For the text-containing cell, return its midpoint in (x, y) coordinate format. 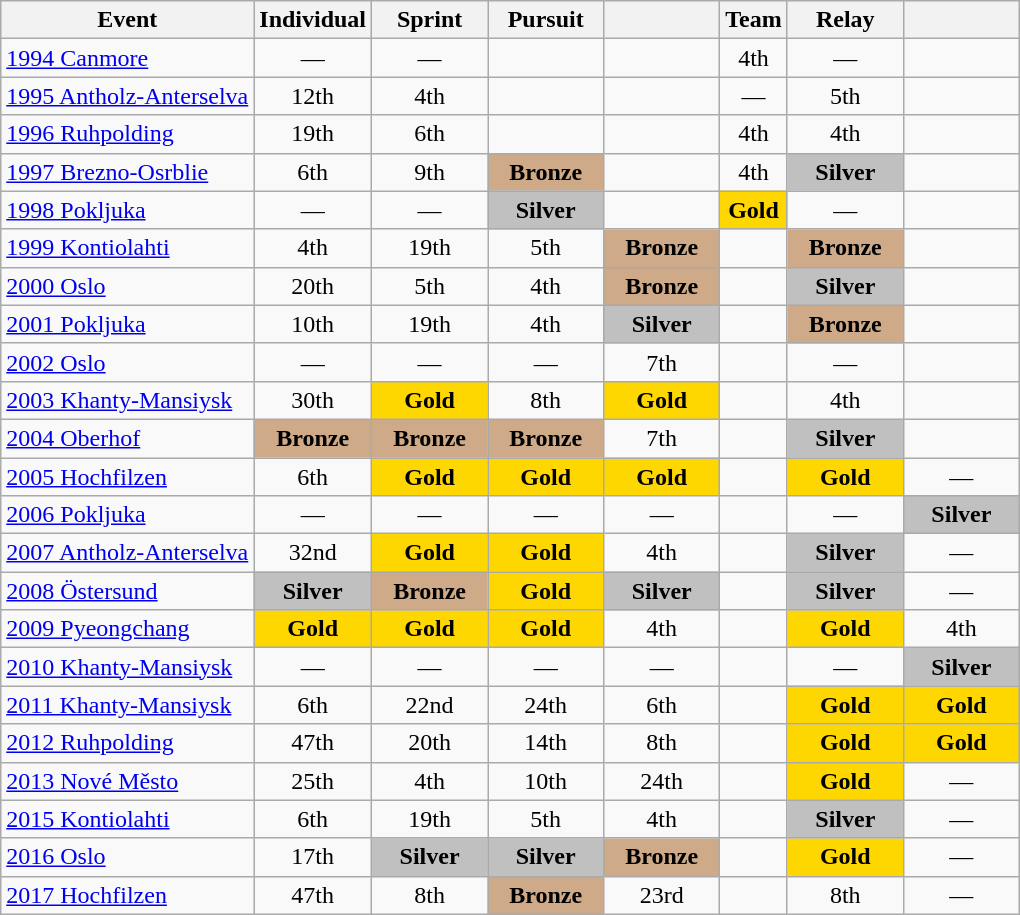
2017 Hochfilzen (128, 895)
2009 Pyeongchang (128, 629)
2013 Nové Město (128, 781)
30th (313, 400)
23rd (662, 895)
1996 Ruhpolding (128, 134)
2006 Pokljuka (128, 515)
1994 Canmore (128, 58)
Event (128, 20)
32nd (313, 553)
2003 Khanty-Mansiysk (128, 400)
1995 Antholz-Anterselva (128, 96)
14th (546, 743)
2001 Pokljuka (128, 324)
1999 Kontiolahti (128, 248)
2004 Oberhof (128, 438)
1998 Pokljuka (128, 210)
2015 Kontiolahti (128, 819)
2005 Hochfilzen (128, 477)
Team (754, 20)
17th (313, 857)
Sprint (430, 20)
Pursuit (546, 20)
2007 Antholz-Anterselva (128, 553)
2010 Khanty-Mansiysk (128, 667)
12th (313, 96)
2002 Oslo (128, 362)
9th (430, 172)
25th (313, 781)
1997 Brezno-Osrblie (128, 172)
2016 Oslo (128, 857)
Relay (845, 20)
2012 Ruhpolding (128, 743)
2011 Khanty-Mansiysk (128, 705)
2000 Oslo (128, 286)
Individual (313, 20)
22nd (430, 705)
2008 Östersund (128, 591)
